Extract the [x, y] coordinate from the center of the cell holding the provided text.  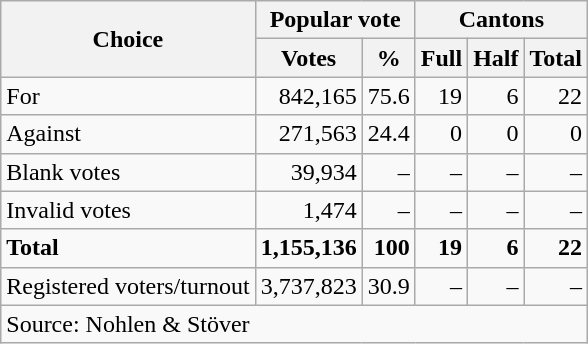
Against [128, 134]
75.6 [388, 96]
Choice [128, 39]
Half [496, 58]
Popular vote [335, 20]
% [388, 58]
Source: Nohlen & Stöver [294, 324]
842,165 [308, 96]
Invalid votes [128, 210]
Full [441, 58]
3,737,823 [308, 286]
39,934 [308, 172]
271,563 [308, 134]
1,155,136 [308, 248]
Blank votes [128, 172]
30.9 [388, 286]
Registered voters/turnout [128, 286]
For [128, 96]
100 [388, 248]
1,474 [308, 210]
Cantons [501, 20]
Votes [308, 58]
24.4 [388, 134]
